Identify which cell holds the provided text, then report its (X, Y) central coordinate. 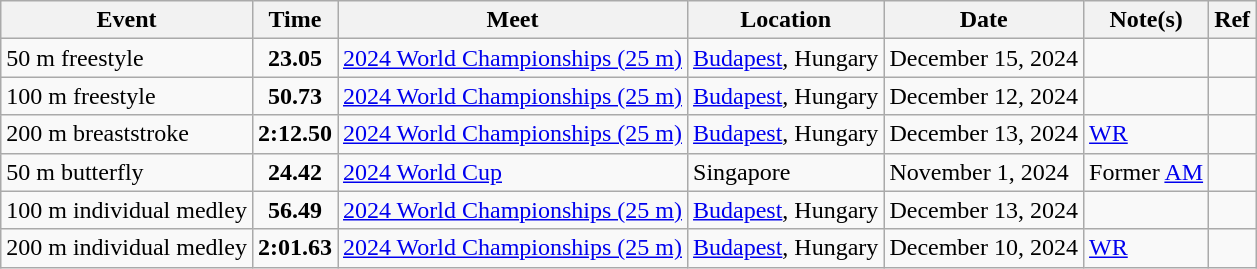
Singapore (786, 172)
50 m freestyle (127, 58)
100 m individual medley (127, 210)
December 12, 2024 (984, 96)
56.49 (294, 210)
200 m breaststroke (127, 134)
December 10, 2024 (984, 248)
Time (294, 20)
200 m individual medley (127, 248)
Former AM (1146, 172)
2024 World Cup (513, 172)
Event (127, 20)
Date (984, 20)
100 m freestyle (127, 96)
Ref (1232, 20)
50.73 (294, 96)
50 m butterfly (127, 172)
Location (786, 20)
Note(s) (1146, 20)
2:01.63 (294, 248)
November 1, 2024 (984, 172)
23.05 (294, 58)
24.42 (294, 172)
December 15, 2024 (984, 58)
2:12.50 (294, 134)
Meet (513, 20)
